Pinpoint the cell where the given text exists, returning its (X, Y) midpoint coordinate. 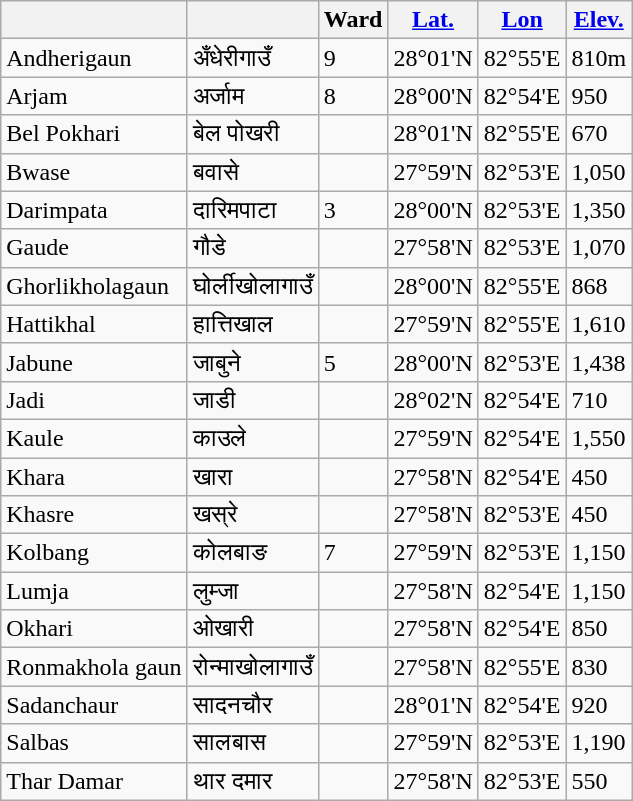
बवासे (252, 172)
920 (599, 705)
1,070 (599, 248)
7 (353, 553)
Gaude (94, 248)
830 (599, 667)
ओखारी (252, 629)
5 (353, 362)
Ward (353, 20)
जाबुने (252, 362)
Jabune (94, 362)
Salbas (94, 743)
28°02'N (433, 400)
थार दमार (252, 781)
8 (353, 96)
बेल पोखरी (252, 134)
Andherigaun (94, 58)
Darimpata (94, 210)
दारिमपाटा (252, 210)
Bwase (94, 172)
सादनचौर (252, 705)
670 (599, 134)
जाडी (252, 400)
खस्रे (252, 515)
रोन्माखोलागाउँ (252, 667)
1,350 (599, 210)
गौडे (252, 248)
Lumja (94, 591)
868 (599, 286)
1,050 (599, 172)
अर्जाम (252, 96)
Ronmakhola gaun (94, 667)
Sadanchaur (94, 705)
हात्तिखाल (252, 324)
Khasre (94, 515)
घोर्लीखोलागाउँ (252, 286)
खारा (252, 477)
810m (599, 58)
काउले (252, 438)
850 (599, 629)
1,610 (599, 324)
Arjam (94, 96)
Okhari (94, 629)
9 (353, 58)
Kolbang (94, 553)
3 (353, 210)
Lon (522, 20)
1,550 (599, 438)
Hattikhal (94, 324)
Ghorlikholagaun (94, 286)
1,190 (599, 743)
Thar Damar (94, 781)
710 (599, 400)
Bel Pokhari (94, 134)
अँधेरीगाउँ (252, 58)
Khara (94, 477)
Jadi (94, 400)
950 (599, 96)
1,438 (599, 362)
कोलबाङ (252, 553)
Lat. (433, 20)
Elev. (599, 20)
Kaule (94, 438)
लुम्जा (252, 591)
550 (599, 781)
सालबास (252, 743)
